Find where the given text appears and provide that cell's center as (x, y) coordinate. 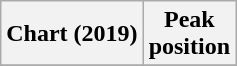
Peakposition (189, 34)
Chart (2019) (72, 34)
